Return the [X, Y] coordinate for the center point of the cell that contains the specified text.  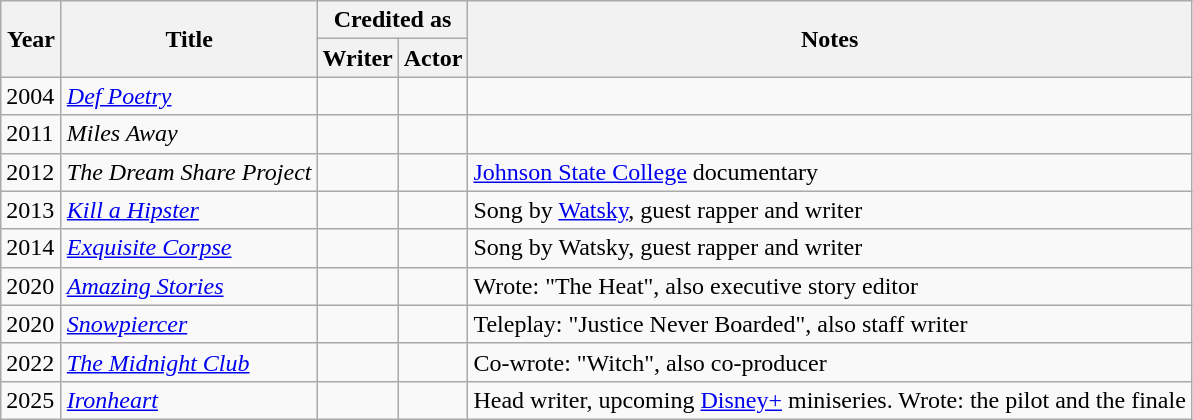
2011 [32, 134]
Title [189, 39]
Writer [358, 58]
2012 [32, 172]
Teleplay: "Justice Never Boarded", also staff writer [830, 324]
Credited as [392, 20]
Miles Away [189, 134]
2013 [32, 210]
Head writer, upcoming Disney+ miniseries. Wrote: the pilot and the finale [830, 400]
Def Poetry [189, 96]
Wrote: "The Heat", also executive story editor [830, 286]
Year [32, 39]
2014 [32, 248]
Johnson State College documentary [830, 172]
2025 [32, 400]
Notes [830, 39]
2022 [32, 362]
Actor [433, 58]
Amazing Stories [189, 286]
Co-wrote: "Witch", also co-producer [830, 362]
Snowpiercer [189, 324]
The Dream Share Project [189, 172]
The Midnight Club [189, 362]
Exquisite Corpse [189, 248]
Kill a Hipster [189, 210]
Ironheart [189, 400]
2004 [32, 96]
